Detect which cell encompasses the target text, then output its [x, y] center coordinate. 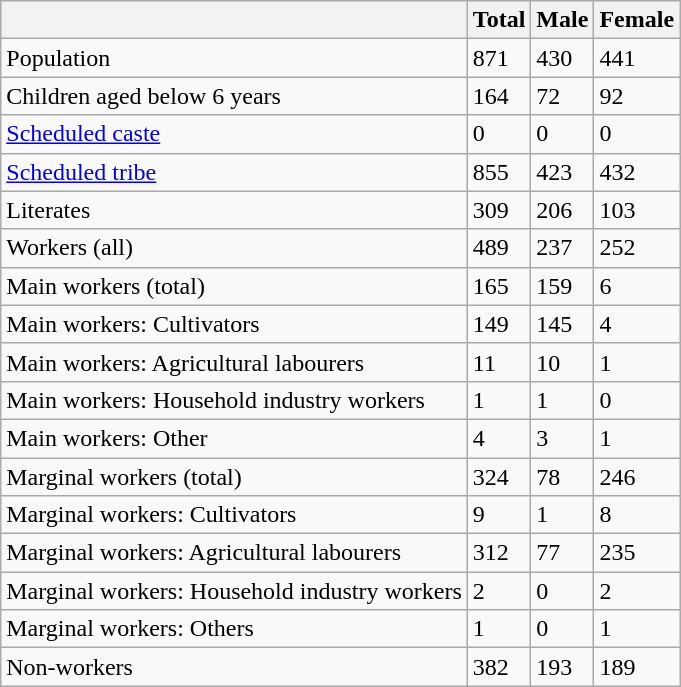
430 [562, 58]
Scheduled tribe [234, 172]
Literates [234, 210]
3 [562, 438]
382 [499, 667]
Non-workers [234, 667]
206 [562, 210]
246 [637, 477]
Female [637, 20]
Main workers (total) [234, 286]
Marginal workers: Cultivators [234, 515]
77 [562, 553]
441 [637, 58]
Marginal workers: Others [234, 629]
10 [562, 362]
78 [562, 477]
72 [562, 96]
237 [562, 248]
324 [499, 477]
Main workers: Cultivators [234, 324]
149 [499, 324]
235 [637, 553]
Main workers: Agricultural labourers [234, 362]
145 [562, 324]
855 [499, 172]
92 [637, 96]
Male [562, 20]
423 [562, 172]
Marginal workers: Agricultural labourers [234, 553]
6 [637, 286]
312 [499, 553]
Marginal workers: Household industry workers [234, 591]
309 [499, 210]
871 [499, 58]
189 [637, 667]
Scheduled caste [234, 134]
Workers (all) [234, 248]
432 [637, 172]
Total [499, 20]
Main workers: Other [234, 438]
8 [637, 515]
165 [499, 286]
159 [562, 286]
11 [499, 362]
Population [234, 58]
489 [499, 248]
Marginal workers (total) [234, 477]
193 [562, 667]
Main workers: Household industry workers [234, 400]
103 [637, 210]
Children aged below 6 years [234, 96]
9 [499, 515]
252 [637, 248]
164 [499, 96]
